Output the (x, y) coordinate of the center of the cell containing the given text.  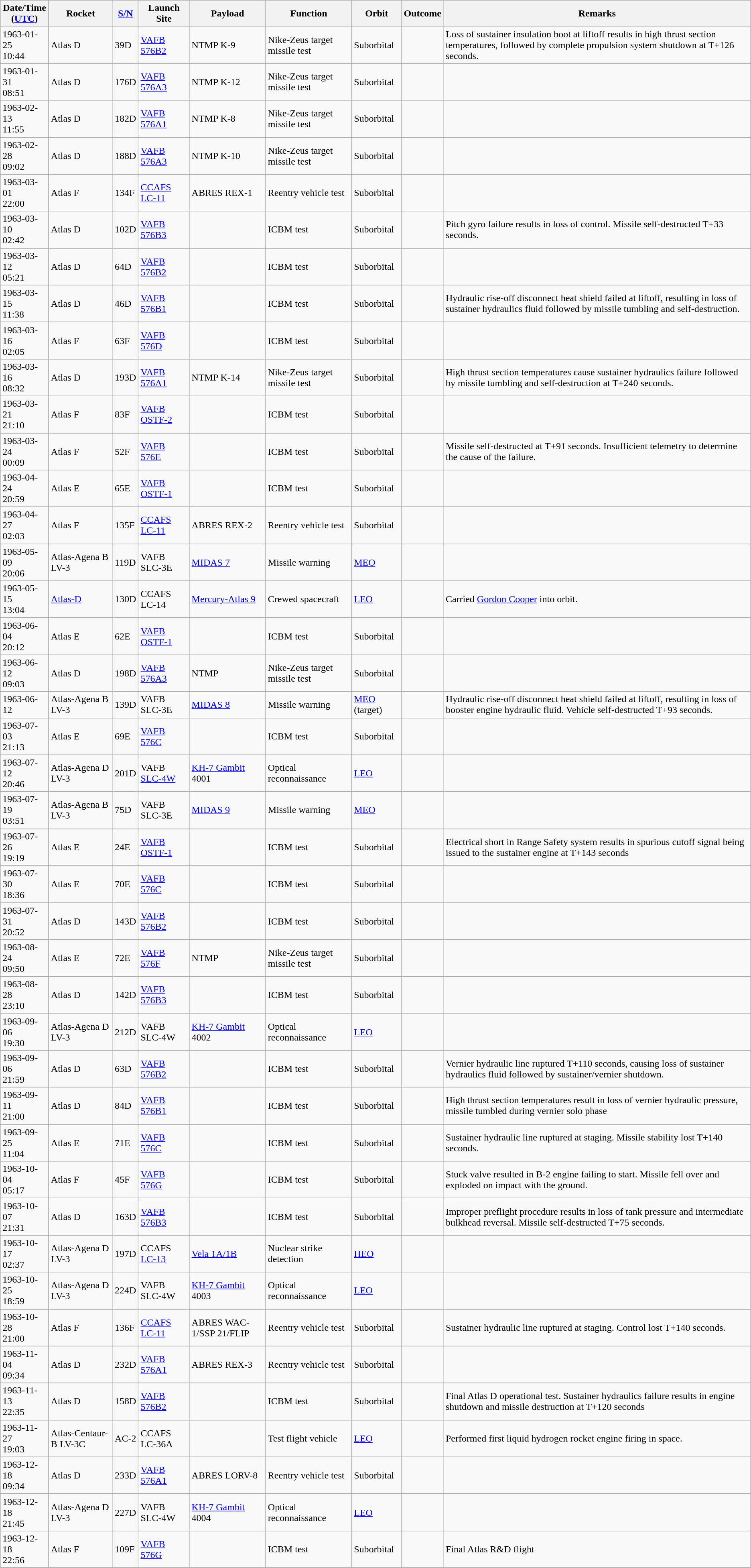
ABRES REX-3 (227, 1364)
High thrust section temperatures cause sustainer hydraulics failure followed by missile tumbling and self-destruction at T+240 seconds. (597, 377)
224D (126, 1291)
1963-02-1311:55 (25, 119)
62E (126, 636)
AC-2 (126, 1438)
Orbit (377, 14)
Carried Gordon Cooper into orbit. (597, 599)
233D (126, 1475)
158D (126, 1401)
1963-07-3018:36 (25, 884)
1963-09-0621:59 (25, 1069)
119D (126, 562)
1963-12-1821:45 (25, 1512)
1963-09-2511:04 (25, 1143)
227D (126, 1512)
63F (126, 340)
KH-7 Gambit 4004 (227, 1512)
MIDAS 7 (227, 562)
Vela 1A/1B (227, 1254)
1963-03-2400:09 (25, 451)
75D (126, 810)
Date/Time(UTC) (25, 14)
MEO (target) (377, 705)
163D (126, 1217)
Performed first liquid hydrogen rocket engine firing in space. (597, 1438)
1963-03-1608:32 (25, 377)
176D (126, 82)
HEO (377, 1254)
Crewed spacecraft (309, 599)
1963-06-1209:03 (25, 673)
1963-05-0920:06 (25, 562)
VAFB 576D (164, 340)
High thrust section temperatures result in loss of vernier hydraulic pressure, missile tumbled during vernier solo phase (597, 1106)
1963-04-2420:59 (25, 489)
1963-09-1121:00 (25, 1106)
NTMP K-12 (227, 82)
198D (126, 673)
52F (126, 451)
136F (126, 1328)
CCAFS LC-36A (164, 1438)
130D (126, 599)
135F (126, 525)
1963-08-2823:10 (25, 995)
S/N (126, 14)
63D (126, 1069)
139D (126, 705)
1963-12-1809:34 (25, 1475)
65E (126, 489)
Vernier hydraulic line ruptured T+110 seconds, causing loss of sustainer hydraulics fluid followed by sustainer/vernier shutdown. (597, 1069)
Final Atlas R&D flight (597, 1549)
1963-07-0321:13 (25, 736)
69E (126, 736)
1963-03-1205:21 (25, 267)
MIDAS 9 (227, 810)
1963-10-0721:31 (25, 1217)
Atlas-D (80, 599)
1963-12-1822:56 (25, 1549)
193D (126, 377)
1963-09-0619:30 (25, 1032)
1963-03-1602:05 (25, 340)
Electrical short in Range Safety system results in spurious cutoff signal being issued to the sustainer engine at T+143 seconds (597, 847)
1963-03-1002:42 (25, 230)
1963-10-1702:37 (25, 1254)
1963-05-1513:04 (25, 599)
1963-01-2510:44 (25, 45)
1963-07-3120:52 (25, 921)
Rocket (80, 14)
1963-03-0122:00 (25, 193)
VAFB 576F (164, 958)
NTMP K-9 (227, 45)
Test flight vehicle (309, 1438)
Improper preflight procedure results in loss of tank pressure and intermediate bulkhead reversal. Missile self-destructed T+75 seconds. (597, 1217)
1963-08-2409:50 (25, 958)
64D (126, 267)
KH-7 Gambit 4001 (227, 773)
1963-11-2719:03 (25, 1438)
Mercury-Atlas 9 (227, 599)
Sustainer hydraulic line ruptured at staging. Control lost T+140 seconds. (597, 1328)
1963-07-1903:51 (25, 810)
1963-06-0420:12 (25, 636)
143D (126, 921)
Missile self-destructed at T+91 seconds. Insufficient telemetry to determine the cause of the failure. (597, 451)
1963-07-1220:46 (25, 773)
NTMP K-14 (227, 377)
39D (126, 45)
Outcome (422, 14)
ABRES REX-1 (227, 193)
1963-02-2809:02 (25, 156)
VAFB 576E (164, 451)
46D (126, 303)
232D (126, 1364)
ABRES WAC-1/SSP 21/FLIP (227, 1328)
Nuclear strike detection (309, 1254)
1963-01-3108:51 (25, 82)
182D (126, 119)
201D (126, 773)
1963-10-2518:59 (25, 1291)
1963-03-1511:38 (25, 303)
Stuck valve resulted in B-2 engine failing to start. Missile fell over and exploded on impact with the ground. (597, 1180)
1963-11-0409:34 (25, 1364)
1963-10-0405:17 (25, 1180)
102D (126, 230)
NTMP K-10 (227, 156)
212D (126, 1032)
134F (126, 193)
142D (126, 995)
VAFB OSTF-2 (164, 414)
1963-10-2821:00 (25, 1328)
Remarks (597, 14)
45F (126, 1180)
1963-03-2121:10 (25, 414)
Payload (227, 14)
83F (126, 414)
71E (126, 1143)
Sustainer hydraulic line ruptured at staging. Missile stability lost T+140 seconds. (597, 1143)
109F (126, 1549)
70E (126, 884)
188D (126, 156)
Pitch gyro failure results in loss of control. Missile self-destructed T+33 seconds. (597, 230)
1963-06-12 (25, 705)
24E (126, 847)
KH-7 Gambit 4003 (227, 1291)
KH-7 Gambit 4002 (227, 1032)
MIDAS 8 (227, 705)
CCAFS LC-14 (164, 599)
197D (126, 1254)
72E (126, 958)
CCAFS LC-13 (164, 1254)
84D (126, 1106)
1963-04-2702:03 (25, 525)
NTMP K-8 (227, 119)
Final Atlas D operational test. Sustainer hydraulics failure results in engine shutdown and missile destruction at T+120 seconds (597, 1401)
ABRES LORV-8 (227, 1475)
1963-07-2619:19 (25, 847)
ABRES REX-2 (227, 525)
Atlas-Centaur-B LV-3C (80, 1438)
1963-11-1322:35 (25, 1401)
Function (309, 14)
Launch Site (164, 14)
